Detect which cell encompasses the target text, then output its (X, Y) center coordinate. 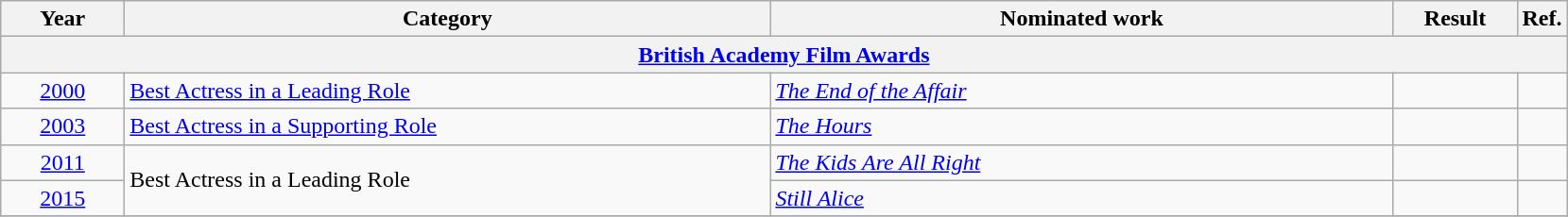
2011 (62, 162)
The End of the Affair (1081, 91)
The Kids Are All Right (1081, 162)
Category (448, 19)
2015 (62, 198)
2000 (62, 91)
Ref. (1542, 19)
Best Actress in a Supporting Role (448, 126)
Result (1456, 19)
The Hours (1081, 126)
Year (62, 19)
2003 (62, 126)
Still Alice (1081, 198)
British Academy Film Awards (784, 55)
Nominated work (1081, 19)
